Determine the [X, Y] coordinate at the center of the cell enclosing the given text.  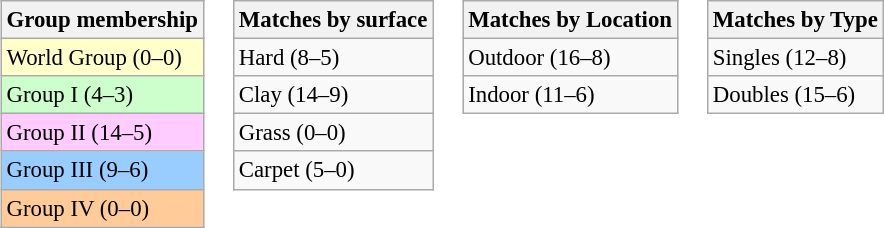
Doubles (15–6) [796, 95]
Matches by surface [332, 20]
Indoor (11–6) [570, 95]
Group III (9–6) [102, 170]
Outdoor (16–8) [570, 58]
Matches by Location [570, 20]
Clay (14–9) [332, 95]
Group II (14–5) [102, 133]
Grass (0–0) [332, 133]
Matches by Type [796, 20]
Group membership [102, 20]
Group IV (0–0) [102, 208]
Group I (4–3) [102, 95]
World Group (0–0) [102, 58]
Hard (8–5) [332, 58]
Carpet (5–0) [332, 170]
Singles (12–8) [796, 58]
